Return (X, Y) of the center of cell containing provided text 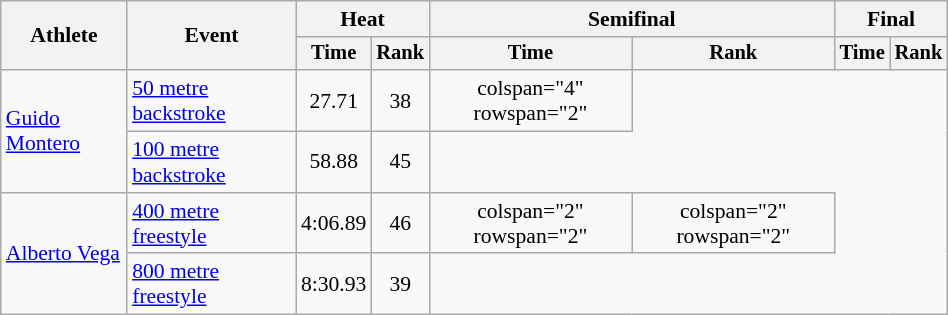
39 (400, 284)
Athlete (64, 36)
46 (400, 224)
colspan="4" rowspan="2" (530, 100)
Alberto Vega (64, 254)
Event (212, 36)
Semifinal (632, 19)
Final (892, 19)
800 metre freestyle (212, 284)
Guido Montero (64, 131)
27.71 (334, 100)
100 metre backstroke (212, 162)
38 (400, 100)
Heat (362, 19)
8:30.93 (334, 284)
50 metre backstroke (212, 100)
4:06.89 (334, 224)
400 metre freestyle (212, 224)
45 (400, 162)
58.88 (334, 162)
